Determine the (x, y) coordinate at the center of the cell enclosing the given text.  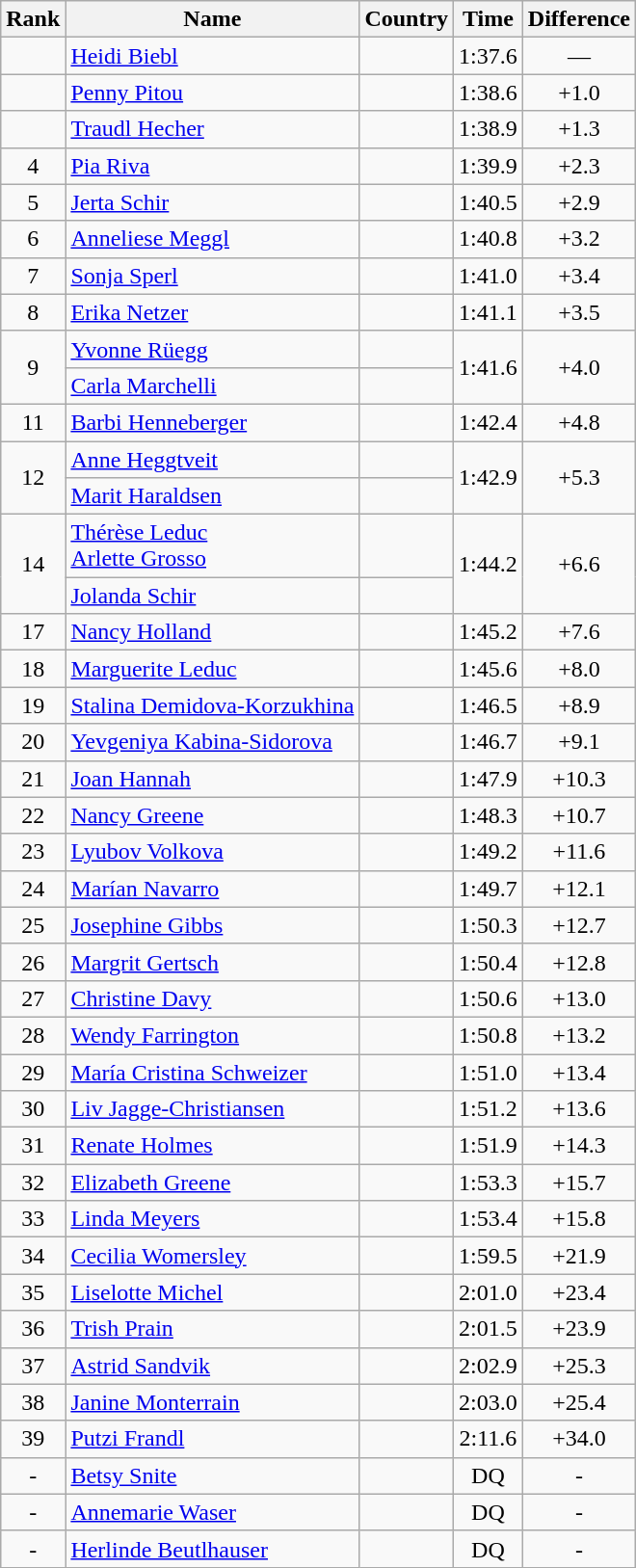
1:46.5 (489, 705)
1:38.9 (489, 129)
Yevgeniya Kabina-Sidorova (212, 742)
Difference (578, 19)
1:49.2 (489, 852)
Annemarie Waser (212, 1512)
Pia Riva (212, 166)
Penny Pitou (212, 93)
1:42.9 (489, 478)
— (578, 56)
1:51.0 (489, 1073)
2:02.9 (489, 1366)
1:59.5 (489, 1256)
27 (33, 998)
35 (33, 1292)
Margrit Gertsch (212, 962)
6 (33, 239)
Marit Haraldsen (212, 496)
18 (33, 669)
+34.0 (578, 1439)
+14.3 (578, 1146)
Astrid Sandvik (212, 1366)
Liv Jagge-Christiansen (212, 1109)
31 (33, 1146)
+2.9 (578, 202)
1:46.7 (489, 742)
+13.4 (578, 1073)
Herlinde Beutlhauser (212, 1549)
Time (489, 19)
17 (33, 632)
+23.4 (578, 1292)
29 (33, 1073)
+25.4 (578, 1402)
1:50.4 (489, 962)
26 (33, 962)
2:03.0 (489, 1402)
30 (33, 1109)
Lyubov Volkova (212, 852)
1:39.9 (489, 166)
+1.3 (578, 129)
Name (212, 19)
Nancy Greene (212, 815)
Anne Heggtveit (212, 460)
28 (33, 1035)
+4.0 (578, 367)
+15.7 (578, 1183)
Yvonne Rüegg (212, 349)
1:50.6 (489, 998)
2:01.5 (489, 1329)
+10.7 (578, 815)
+23.9 (578, 1329)
+2.3 (578, 166)
20 (33, 742)
Wendy Farrington (212, 1035)
+10.3 (578, 779)
24 (33, 889)
+13.2 (578, 1035)
4 (33, 166)
1:42.4 (489, 422)
Linda Meyers (212, 1219)
+8.0 (578, 669)
1:48.3 (489, 815)
+3.2 (578, 239)
Anneliese Meggl (212, 239)
+9.1 (578, 742)
Cecilia Womersley (212, 1256)
+5.3 (578, 478)
37 (33, 1366)
1:41.6 (489, 367)
Trish Prain (212, 1329)
33 (33, 1219)
1:51.9 (489, 1146)
Joan Hannah (212, 779)
1:53.4 (489, 1219)
Marguerite Leduc (212, 669)
25 (33, 925)
1:47.9 (489, 779)
1:50.3 (489, 925)
2:11.6 (489, 1439)
23 (33, 852)
22 (33, 815)
1:44.2 (489, 565)
Jerta Schir (212, 202)
36 (33, 1329)
5 (33, 202)
+12.8 (578, 962)
Thérèse LeducArlette Grosso (212, 545)
+12.7 (578, 925)
Heidi Biebl (212, 56)
+15.8 (578, 1219)
+25.3 (578, 1366)
39 (33, 1439)
34 (33, 1256)
Traudl Hecher (212, 129)
Marían Navarro (212, 889)
14 (33, 565)
Betsy Snite (212, 1475)
Christine Davy (212, 998)
+13.0 (578, 998)
+3.5 (578, 312)
Erika Netzer (212, 312)
+7.6 (578, 632)
Janine Monterrain (212, 1402)
Putzi Frandl (212, 1439)
32 (33, 1183)
+1.0 (578, 93)
Carla Marchelli (212, 385)
Country (407, 19)
1:40.5 (489, 202)
38 (33, 1402)
Nancy Holland (212, 632)
Renate Holmes (212, 1146)
19 (33, 705)
1:41.1 (489, 312)
Barbi Henneberger (212, 422)
1:37.6 (489, 56)
8 (33, 312)
Elizabeth Greene (212, 1183)
1:40.8 (489, 239)
1:45.2 (489, 632)
Liselotte Michel (212, 1292)
Stalina Demidova-Korzukhina (212, 705)
+21.9 (578, 1256)
1:45.6 (489, 669)
Jolanda Schir (212, 596)
+11.6 (578, 852)
2:01.0 (489, 1292)
Sonja Sperl (212, 276)
+12.1 (578, 889)
1:49.7 (489, 889)
1:38.6 (489, 93)
1:51.2 (489, 1109)
María Cristina Schweizer (212, 1073)
Josephine Gibbs (212, 925)
+8.9 (578, 705)
+13.6 (578, 1109)
1:41.0 (489, 276)
9 (33, 367)
+6.6 (578, 565)
+4.8 (578, 422)
1:53.3 (489, 1183)
11 (33, 422)
1:50.8 (489, 1035)
21 (33, 779)
12 (33, 478)
7 (33, 276)
Rank (33, 19)
+3.4 (578, 276)
